Pinpoint the cell where the given text exists, returning its [X, Y] midpoint coordinate. 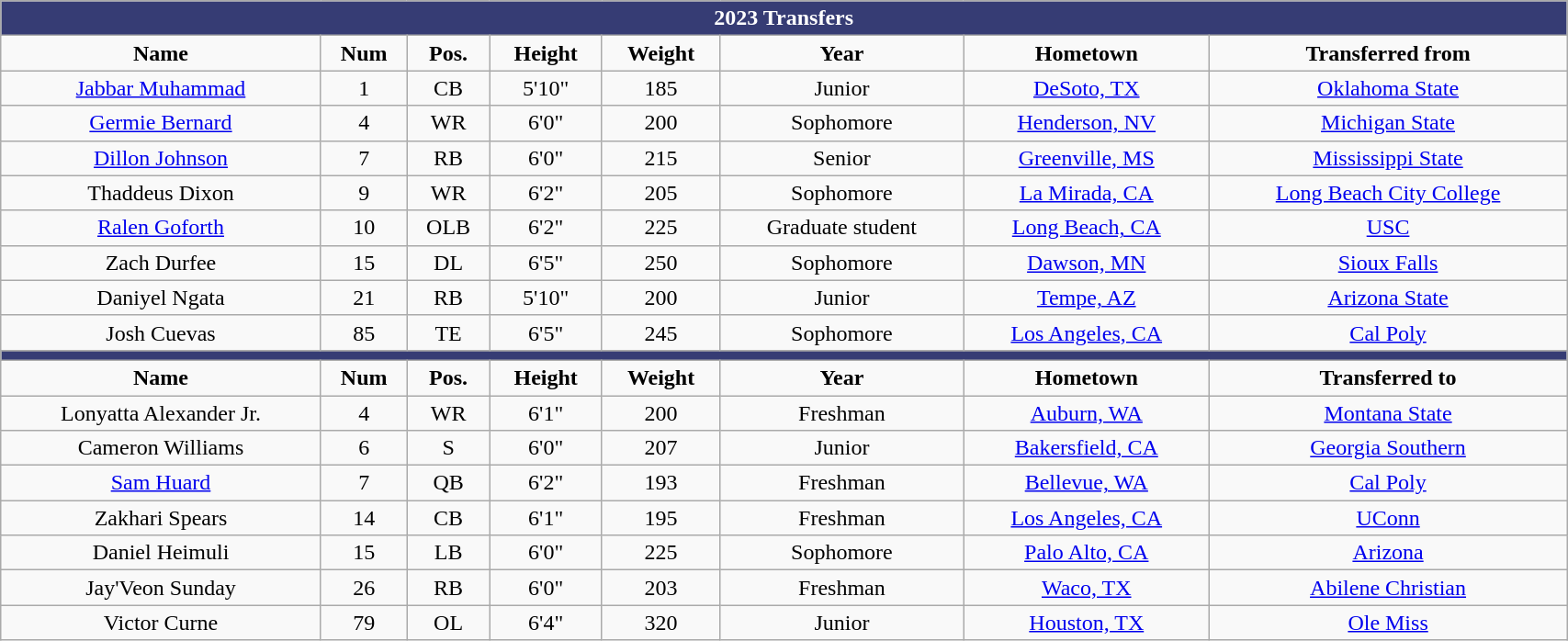
Senior [841, 158]
Henderson, NV [1086, 123]
La Mirada, CA [1086, 193]
TE [448, 332]
Arizona [1387, 553]
Montana State [1387, 412]
Mississippi State [1387, 158]
Georgia Southern [1387, 448]
205 [660, 193]
Daniyel Ngata [161, 298]
79 [364, 623]
Dillon Johnson [161, 158]
Michigan State [1387, 123]
Arizona State [1387, 298]
85 [364, 332]
207 [660, 448]
Long Beach City College [1387, 193]
Abilene Christian [1387, 588]
USC [1387, 228]
203 [660, 588]
Dawson, MN [1086, 263]
250 [660, 263]
LB [448, 553]
Oklahoma State [1387, 88]
Long Beach, CA [1086, 228]
Cameron Williams [161, 448]
Transferred from [1387, 53]
195 [660, 518]
26 [364, 588]
Ole Miss [1387, 623]
9 [364, 193]
Germie Bernard [161, 123]
OLB [448, 228]
185 [660, 88]
UConn [1387, 518]
Waco, TX [1086, 588]
Daniel Heimuli [161, 553]
DeSoto, TX [1086, 88]
2023 Transfers [784, 18]
Jay'Veon Sunday [161, 588]
Auburn, WA [1086, 412]
193 [660, 483]
Houston, TX [1086, 623]
6 [364, 448]
215 [660, 158]
Josh Cuevas [161, 332]
Zakhari Spears [161, 518]
Thaddeus Dixon [161, 193]
Jabbar Muhammad [161, 88]
Bakersfield, CA [1086, 448]
14 [364, 518]
Zach Durfee [161, 263]
6'4" [546, 623]
Bellevue, WA [1086, 483]
Graduate student [841, 228]
Ralen Goforth [161, 228]
DL [448, 263]
Victor Curne [161, 623]
21 [364, 298]
QB [448, 483]
Transferred to [1387, 377]
Palo Alto, CA [1086, 553]
Greenville, MS [1086, 158]
Sioux Falls [1387, 263]
245 [660, 332]
1 [364, 88]
Tempe, AZ [1086, 298]
10 [364, 228]
OL [448, 623]
Lonyatta Alexander Jr. [161, 412]
Sam Huard [161, 483]
S [448, 448]
320 [660, 623]
